Output the [x, y] coordinate of the center of the cell containing the given text.  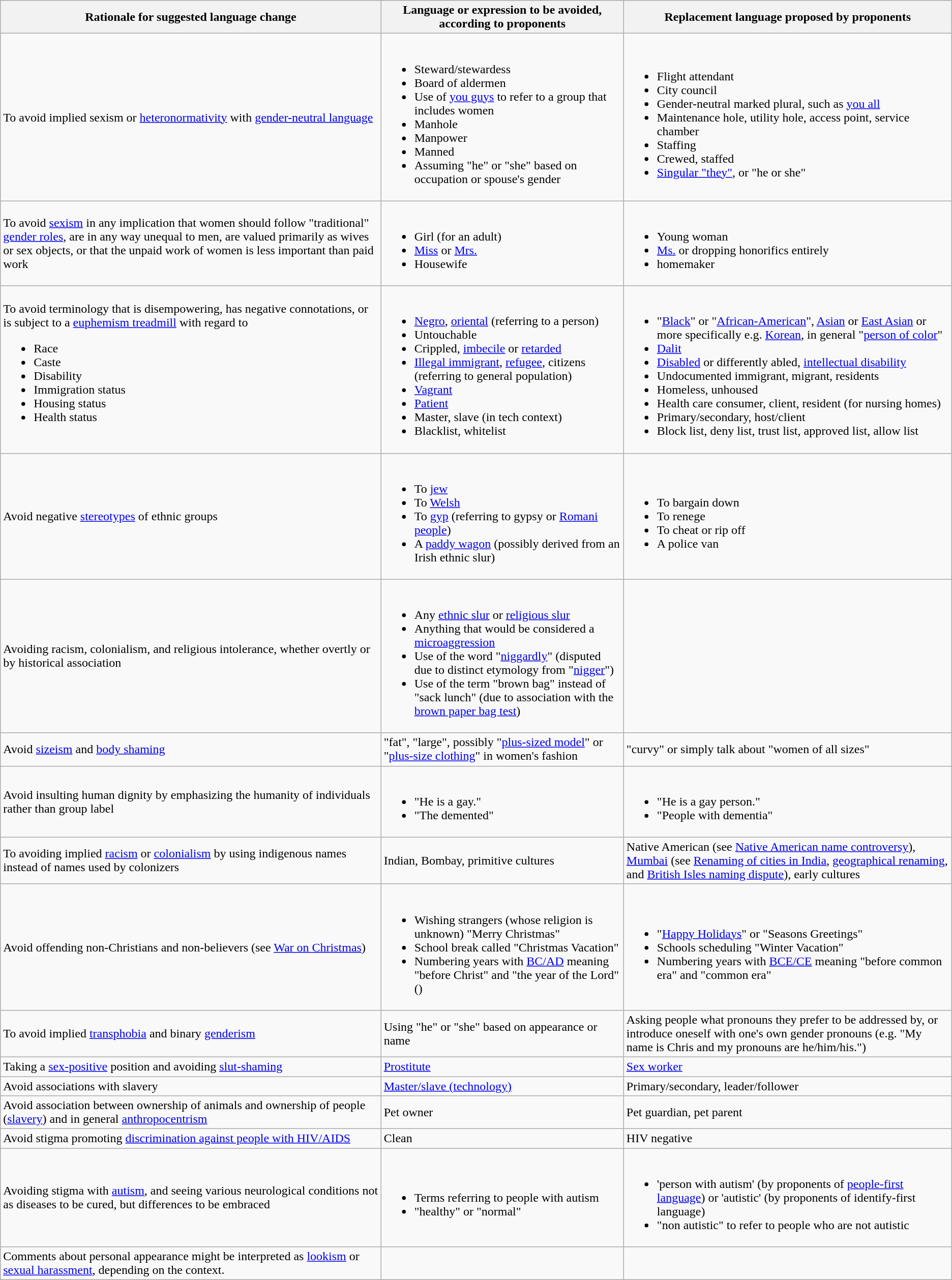
"He is a gay.""The demented" [502, 801]
Girl (for an adult)Miss or Mrs.Housewife [502, 243]
"Happy Holidays" or "Seasons Greetings"Schools scheduling "Winter Vacation"Numbering years with BCE/CE meaning "before common era" and "common era" [787, 947]
Master/slave (technology) [502, 1086]
Language or expression to be avoided, according to proponents [502, 17]
Avoid stigma promoting discrimination against people with HIV/AIDS [191, 1139]
Primary/secondary, leader/follower [787, 1086]
To avoiding implied racism or colonialism by using indigenous names instead of names used by colonizers [191, 860]
Pet owner [502, 1113]
To bargain downTo renegeTo cheat or rip offA police van [787, 516]
"curvy" or simply talk about "women of all sizes" [787, 750]
Taking a sex-positive position and avoiding slut-shaming [191, 1066]
Avoid negative stereotypes of ethnic groups [191, 516]
Pet guardian, pet parent [787, 1113]
Avoid association between ownership of animals and ownership of people (slavery) and in general anthropocentrism [191, 1113]
Clean [502, 1139]
Avoiding stigma with autism, and seeing various neurological conditions not as diseases to be cured, but differences to be embraced [191, 1198]
Indian, Bombay, primitive cultures [502, 860]
Avoid offending non-Christians and non-believers (see War on Christmas) [191, 947]
Sex worker [787, 1066]
To avoid implied transphobia and binary genderism [191, 1033]
Young womanMs. or dropping honorifics entirelyhomemaker [787, 243]
Prostitute [502, 1066]
Terms referring to people with autism"healthy" or "normal" [502, 1198]
Avoid sizeism and body shaming [191, 750]
Avoiding racism, colonialism, and religious intolerance, whether overtly or by historical association [191, 656]
"fat", "large", possibly "plus-sized model" or "plus-size clothing" in women's fashion [502, 750]
HIV negative [787, 1139]
Rationale for suggested language change [191, 17]
To jewTo WelshTo gyp (referring to gypsy or Romani people)A paddy wagon (possibly derived from an Irish ethnic slur) [502, 516]
Avoid associations with slavery [191, 1086]
"He is a gay person.""People with dementia" [787, 801]
Comments about personal appearance might be interpreted as lookism or sexual harassment, depending on the context. [191, 1263]
To avoid implied sexism or heteronormativity with gender-neutral language [191, 117]
Avoid insulting human dignity by emphasizing the humanity of individuals rather than group label [191, 801]
Using "he" or "she" based on appearance or name [502, 1033]
Replacement language proposed by proponents [787, 17]
